Return the (x, y) coordinate for the center point of the cell that contains the specified text.  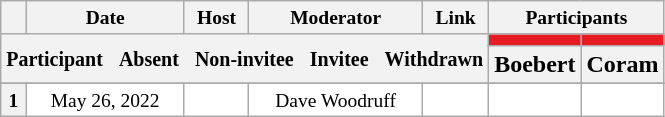
Participants (576, 18)
May 26, 2022 (105, 100)
Host (216, 18)
Date (105, 18)
Dave Woodruff (336, 100)
Moderator (336, 18)
Participant Absent Non-invitee Invitee Withdrawn (245, 58)
Boebert (535, 64)
Coram (622, 64)
1 (14, 100)
Link (455, 18)
